Locate the cell with the specified text and output its [X, Y] center coordinate. 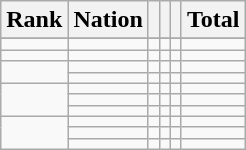
Rank [34, 20]
Nation [108, 20]
Total [213, 20]
